Extract the [X, Y] coordinate from the center of the cell holding the provided text.  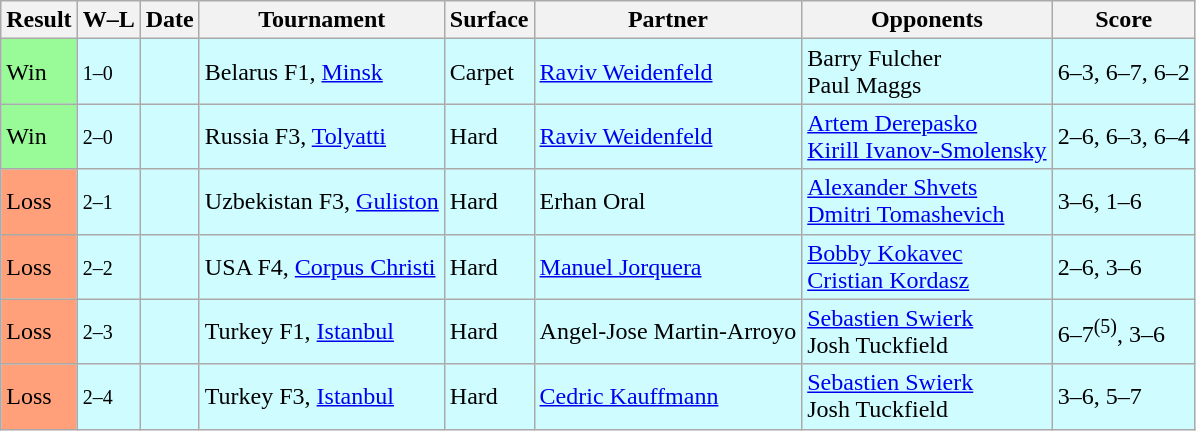
Alexander Shvets Dmitri Tomashevich [927, 202]
Cedric Kauffmann [668, 396]
Date [170, 20]
2–1 [108, 202]
USA F4, Corpus Christi [322, 266]
2–2 [108, 266]
Uzbekistan F3, Guliston [322, 202]
Bobby Kokavec Cristian Kordasz [927, 266]
2–6, 3–6 [1124, 266]
W–L [108, 20]
6–3, 6–7, 6–2 [1124, 72]
2–3 [108, 332]
Result [39, 20]
3–6, 1–6 [1124, 202]
Opponents [927, 20]
Russia F3, Tolyatti [322, 136]
Barry Fulcher Paul Maggs [927, 72]
3–6, 5–7 [1124, 396]
Belarus F1, Minsk [322, 72]
1–0 [108, 72]
Turkey F1, Istanbul [322, 332]
6–7(5), 3–6 [1124, 332]
Manuel Jorquera [668, 266]
Score [1124, 20]
2–4 [108, 396]
2–0 [108, 136]
Angel-Jose Martin-Arroyo [668, 332]
Surface [489, 20]
Carpet [489, 72]
Artem Derepasko Kirill Ivanov-Smolensky [927, 136]
Partner [668, 20]
2–6, 6–3, 6–4 [1124, 136]
Turkey F3, Istanbul [322, 396]
Erhan Oral [668, 202]
Tournament [322, 20]
